Extract the [X, Y] coordinate from the center of the cell holding the provided text.  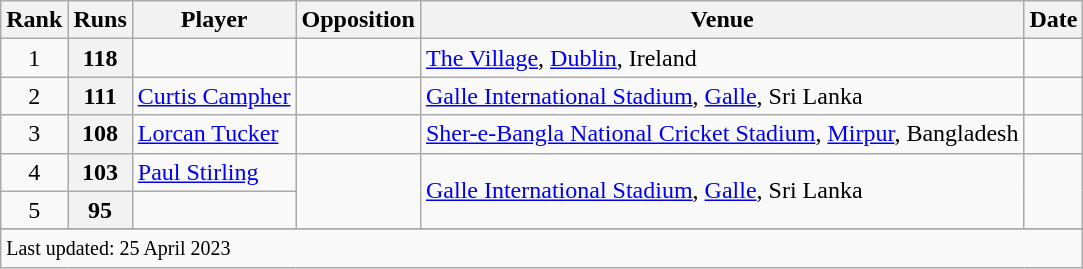
Lorcan Tucker [214, 134]
2 [34, 96]
108 [100, 134]
Sher-e-Bangla National Cricket Stadium, Mirpur, Bangladesh [722, 134]
3 [34, 134]
5 [34, 210]
1 [34, 58]
Venue [722, 20]
Curtis Campher [214, 96]
Paul Stirling [214, 172]
Rank [34, 20]
4 [34, 172]
118 [100, 58]
103 [100, 172]
Date [1054, 20]
Runs [100, 20]
95 [100, 210]
Player [214, 20]
Last updated: 25 April 2023 [542, 248]
The Village, Dublin, Ireland [722, 58]
Opposition [358, 20]
111 [100, 96]
